Locate the cell with the specified text and output its [x, y] center coordinate. 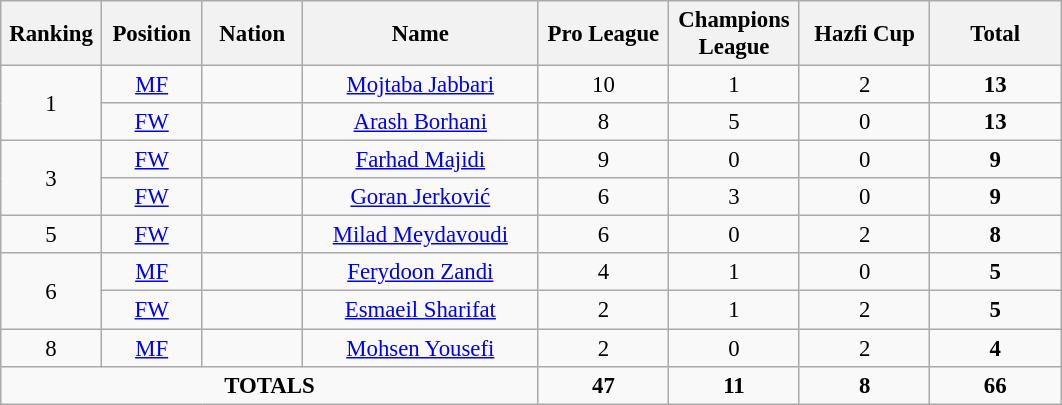
TOTALS [270, 385]
66 [996, 385]
11 [734, 385]
Farhad Majidi [421, 160]
Mojtaba Jabbari [421, 85]
Name [421, 34]
Hazfi Cup [864, 34]
Mohsen Yousefi [421, 348]
Position [152, 34]
47 [604, 385]
10 [604, 85]
Esmaeil Sharifat [421, 310]
Nation [252, 34]
Total [996, 34]
Pro League [604, 34]
Milad Meydavoudi [421, 235]
Arash Borhani [421, 122]
Ferydoon Zandi [421, 273]
Champions League [734, 34]
Ranking [52, 34]
Goran Jerković [421, 197]
